Find where the given text appears and provide that cell's center as [X, Y] coordinate. 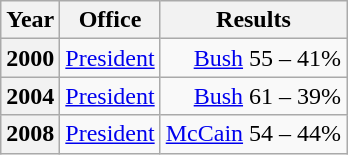
2000 [30, 58]
Bush 61 – 39% [253, 96]
2008 [30, 134]
Results [253, 20]
2004 [30, 96]
Office [110, 20]
Bush 55 – 41% [253, 58]
McCain 54 – 44% [253, 134]
Year [30, 20]
